From the cell containing the given text, extract its center point as (x, y) coordinate. 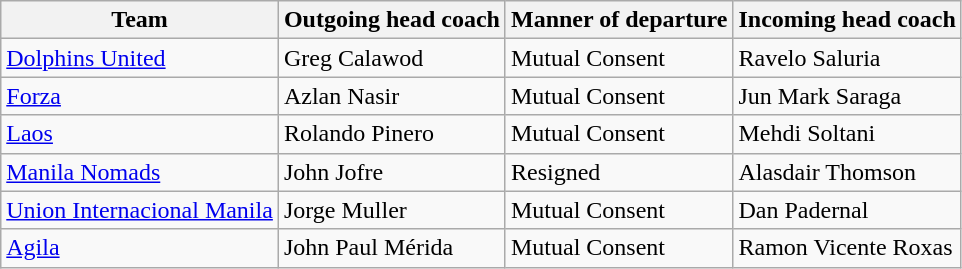
Jorge Muller (392, 210)
John Jofre (392, 172)
Dan Padernal (847, 210)
Ramon Vicente Roxas (847, 248)
Forza (140, 96)
Mehdi Soltani (847, 134)
Manner of departure (618, 20)
John Paul Mérida (392, 248)
Outgoing head coach (392, 20)
Manila Nomads (140, 172)
Azlan Nasir (392, 96)
Alasdair Thomson (847, 172)
Incoming head coach (847, 20)
Dolphins United (140, 58)
Laos (140, 134)
Rolando Pinero (392, 134)
Union Internacional Manila (140, 210)
Jun Mark Saraga (847, 96)
Team (140, 20)
Resigned (618, 172)
Ravelo Saluria (847, 58)
Agila (140, 248)
Greg Calawod (392, 58)
